Scan for the cell matching the given text and deliver its (x, y) coordinate at center. 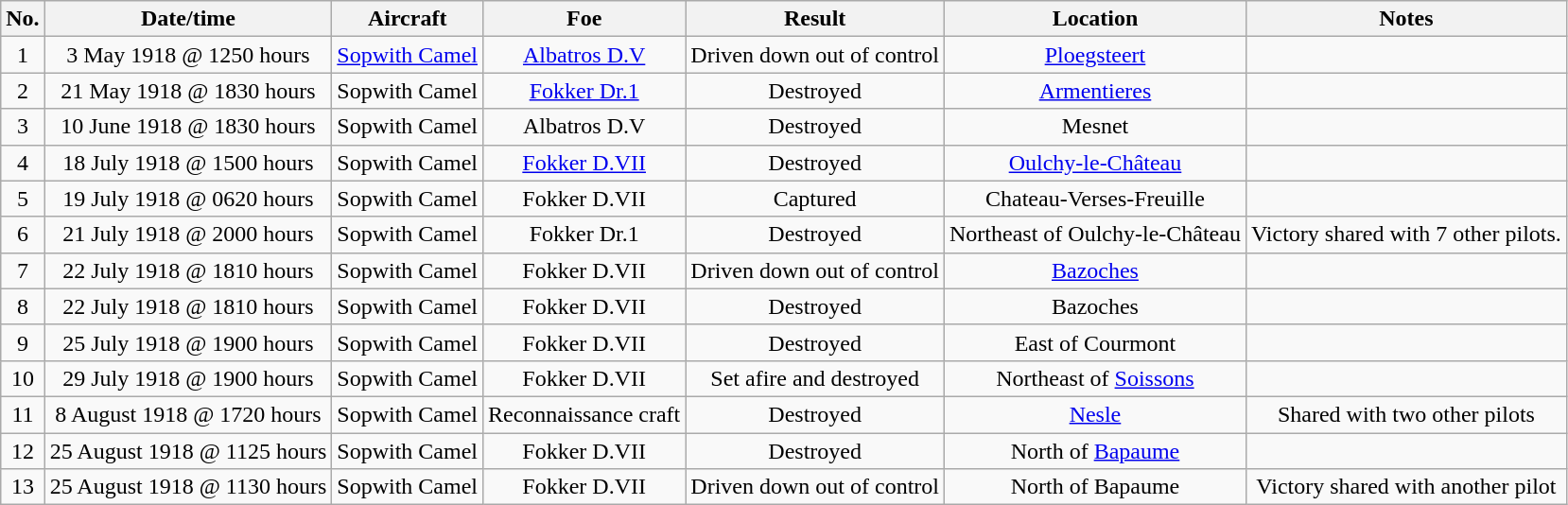
8 (23, 306)
Reconnaissance craft (584, 414)
Set afire and destroyed (815, 378)
4 (23, 163)
25 July 1918 @ 1900 hours (188, 342)
East of Courmont (1095, 342)
13 (23, 487)
1 (23, 55)
21 May 1918 @ 1830 hours (188, 91)
6 (23, 235)
11 (23, 414)
Victory shared with another pilot (1405, 487)
Captured (815, 199)
Northeast of Oulchy-le-Château (1095, 235)
3 (23, 127)
9 (23, 342)
12 (23, 451)
19 July 1918 @ 0620 hours (188, 199)
7 (23, 270)
21 July 1918 @ 2000 hours (188, 235)
Notes (1405, 19)
Victory shared with 7 other pilots. (1405, 235)
Mesnet (1095, 127)
5 (23, 199)
Northeast of Soissons (1095, 378)
29 July 1918 @ 1900 hours (188, 378)
Result (815, 19)
Ploegsteert (1095, 55)
Location (1095, 19)
Oulchy-le-Château (1095, 163)
No. (23, 19)
Aircraft (408, 19)
Chateau-Verses-Freuille (1095, 199)
Shared with two other pilots (1405, 414)
10 (23, 378)
Foe (584, 19)
Armentieres (1095, 91)
3 May 1918 @ 1250 hours (188, 55)
18 July 1918 @ 1500 hours (188, 163)
10 June 1918 @ 1830 hours (188, 127)
25 August 1918 @ 1125 hours (188, 451)
8 August 1918 @ 1720 hours (188, 414)
Nesle (1095, 414)
2 (23, 91)
25 August 1918 @ 1130 hours (188, 487)
Date/time (188, 19)
